Find where the given text appears and provide that cell's center as [X, Y] coordinate. 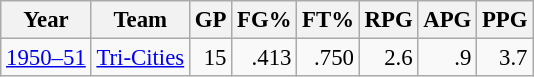
.750 [328, 58]
15 [210, 58]
APG [448, 20]
.9 [448, 58]
FT% [328, 20]
Tri-Cities [140, 58]
RPG [388, 20]
1950–51 [46, 58]
.413 [264, 58]
GP [210, 20]
2.6 [388, 58]
Team [140, 20]
PPG [505, 20]
Year [46, 20]
3.7 [505, 58]
FG% [264, 20]
